Determine the [X, Y] coordinate at the center of the cell enclosing the given text.  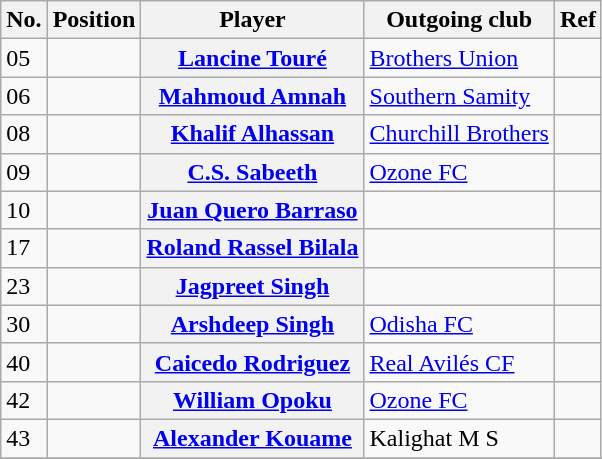
Odisha FC [459, 324]
Jagpreet Singh [252, 286]
23 [24, 286]
William Opoku [252, 400]
Position [94, 20]
06 [24, 96]
Alexander Kouame [252, 438]
Juan Quero Barraso [252, 210]
43 [24, 438]
10 [24, 210]
08 [24, 134]
Roland Rassel Bilala [252, 248]
C.S. Sabeeth [252, 172]
Arshdeep Singh [252, 324]
42 [24, 400]
Mahmoud Amnah [252, 96]
Kalighat M S [459, 438]
Khalif Alhassan [252, 134]
Caicedo Rodriguez [252, 362]
09 [24, 172]
Outgoing club [459, 20]
Brothers Union [459, 58]
No. [24, 20]
Real Avilés CF [459, 362]
17 [24, 248]
Churchill Brothers [459, 134]
40 [24, 362]
Lancine Touré [252, 58]
Southern Samity [459, 96]
05 [24, 58]
Ref [578, 20]
30 [24, 324]
Player [252, 20]
